Output the (x, y) coordinate of the center of the cell containing the given text.  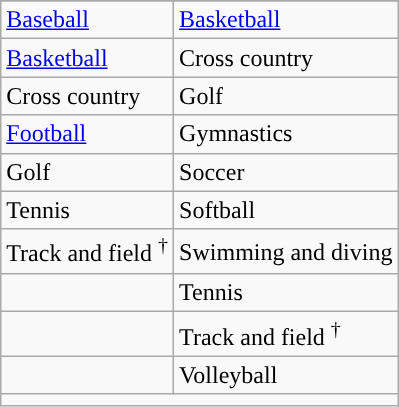
Softball (286, 210)
Gymnastics (286, 134)
Volleyball (286, 375)
Baseball (88, 20)
Football (88, 134)
Swimming and diving (286, 252)
Soccer (286, 172)
